Determine the (x, y) coordinate at the center of the cell enclosing the given text.  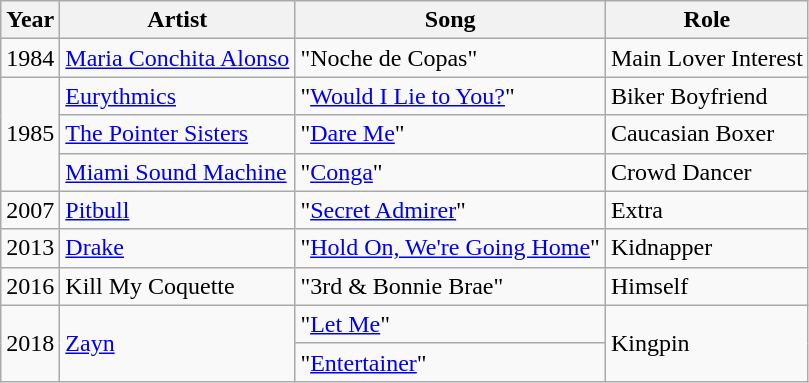
Maria Conchita Alonso (178, 58)
Caucasian Boxer (706, 134)
"Hold On, We're Going Home" (450, 248)
"Entertainer" (450, 362)
Song (450, 20)
Main Lover Interest (706, 58)
Year (30, 20)
"Conga" (450, 172)
Biker Boyfriend (706, 96)
Extra (706, 210)
Kidnapper (706, 248)
Eurythmics (178, 96)
Miami Sound Machine (178, 172)
"3rd & Bonnie Brae" (450, 286)
"Dare Me" (450, 134)
Role (706, 20)
Kill My Coquette (178, 286)
"Noche de Copas" (450, 58)
Pitbull (178, 210)
1985 (30, 134)
"Secret Admirer" (450, 210)
The Pointer Sisters (178, 134)
2018 (30, 343)
Artist (178, 20)
2007 (30, 210)
"Would I Lie to You?" (450, 96)
"Let Me" (450, 324)
Zayn (178, 343)
2013 (30, 248)
Drake (178, 248)
Himself (706, 286)
Kingpin (706, 343)
Crowd Dancer (706, 172)
2016 (30, 286)
1984 (30, 58)
